Provide the [x, y] coordinate of the cell's center where the given text is located.  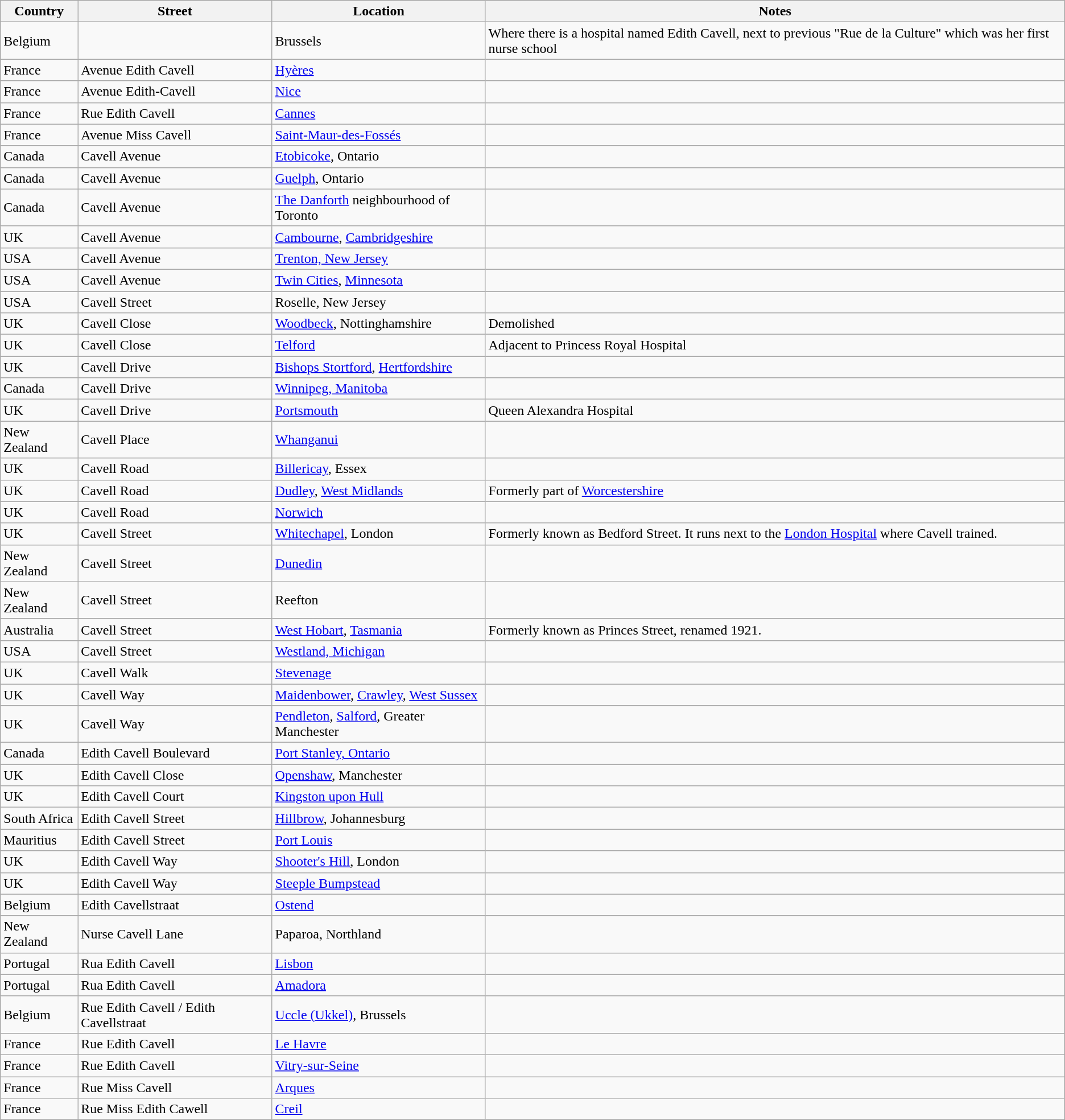
Avenue Edith Cavell [175, 70]
Notes [775, 11]
Location [379, 11]
Le Havre [379, 1044]
Cavell Place [175, 439]
Winnipeg, Manitoba [379, 389]
Creil [379, 1109]
Rue Edith Cavell / Edith Cavellstraat [175, 1014]
Cannes [379, 113]
Uccle (Ukkel), Brussels [379, 1014]
Mauritius [39, 840]
Steeple Bumpstead [379, 883]
Nurse Cavell Lane [175, 934]
West Hobart, Tasmania [379, 629]
Country [39, 11]
Rue Miss Edith Cawell [175, 1109]
Queen Alexandra Hospital [775, 410]
South Africa [39, 818]
Formerly known as Bedford Street. It runs next to the London Hospital where Cavell trained. [775, 534]
Cavell Walk [175, 673]
Portsmouth [379, 410]
Hyères [379, 70]
Edith Cavellstraat [175, 905]
Australia [39, 629]
Stevenage [379, 673]
Rue Miss Cavell [175, 1088]
Reefton [379, 600]
Brussels [379, 41]
Whitechapel, London [379, 534]
Guelph, Ontario [379, 178]
Formerly part of Worcestershire [775, 491]
Nice [379, 92]
Arques [379, 1088]
The Danforth neighbourhood of Toronto [379, 207]
Etobicoke, Ontario [379, 157]
Edith Cavell Boulevard [175, 753]
Ostend [379, 905]
Avenue Miss Cavell [175, 135]
Demolished [775, 324]
Shooter's Hill, London [379, 862]
Dunedin [379, 563]
Port Louis [379, 840]
Lisbon [379, 963]
Trenton, New Jersey [379, 258]
Paparoa, Northland [379, 934]
Dudley, West Midlands [379, 491]
Pendleton, Salford, Greater Manchester [379, 724]
Port Stanley, Ontario [379, 753]
Bishops Stortford, Hertfordshire [379, 367]
Edith Cavell Court [175, 797]
Hillbrow, Johannesburg [379, 818]
Westland, Michigan [379, 651]
Amadora [379, 985]
Saint-Maur-des-Fossés [379, 135]
Kingston upon Hull [379, 797]
Where there is a hospital named Edith Cavell, next to previous "Rue de la Culture" which was her first nurse school [775, 41]
Whanganui [379, 439]
Woodbeck, Nottinghamshire [379, 324]
Cambourne, Cambridgeshire [379, 237]
Openshaw, Manchester [379, 775]
Vitry-sur-Seine [379, 1065]
Twin Cities, Minnesota [379, 280]
Maidenbower, Crawley, West Sussex [379, 695]
Avenue Edith-Cavell [175, 92]
Edith Cavell Close [175, 775]
Formerly known as Princes Street, renamed 1921. [775, 629]
Norwich [379, 512]
Street [175, 11]
Telford [379, 345]
Roselle, New Jersey [379, 302]
Adjacent to Princess Royal Hospital [775, 345]
Billericay, Essex [379, 469]
